For the text-containing cell, return its midpoint in [x, y] coordinate format. 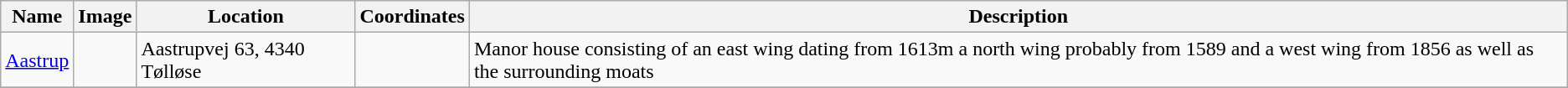
Name [37, 17]
Coordinates [412, 17]
Location [246, 17]
Image [106, 17]
Description [1019, 17]
Aastrupvej 63, 4340 Tølløse [246, 60]
Manor house consisting of an east wing dating from 1613m a north wing probably from 1589 and a west wing from 1856 as well as the surrounding moats [1019, 60]
Aastrup [37, 60]
